Return the (x, y) coordinate for the center point of the cell that contains the specified text.  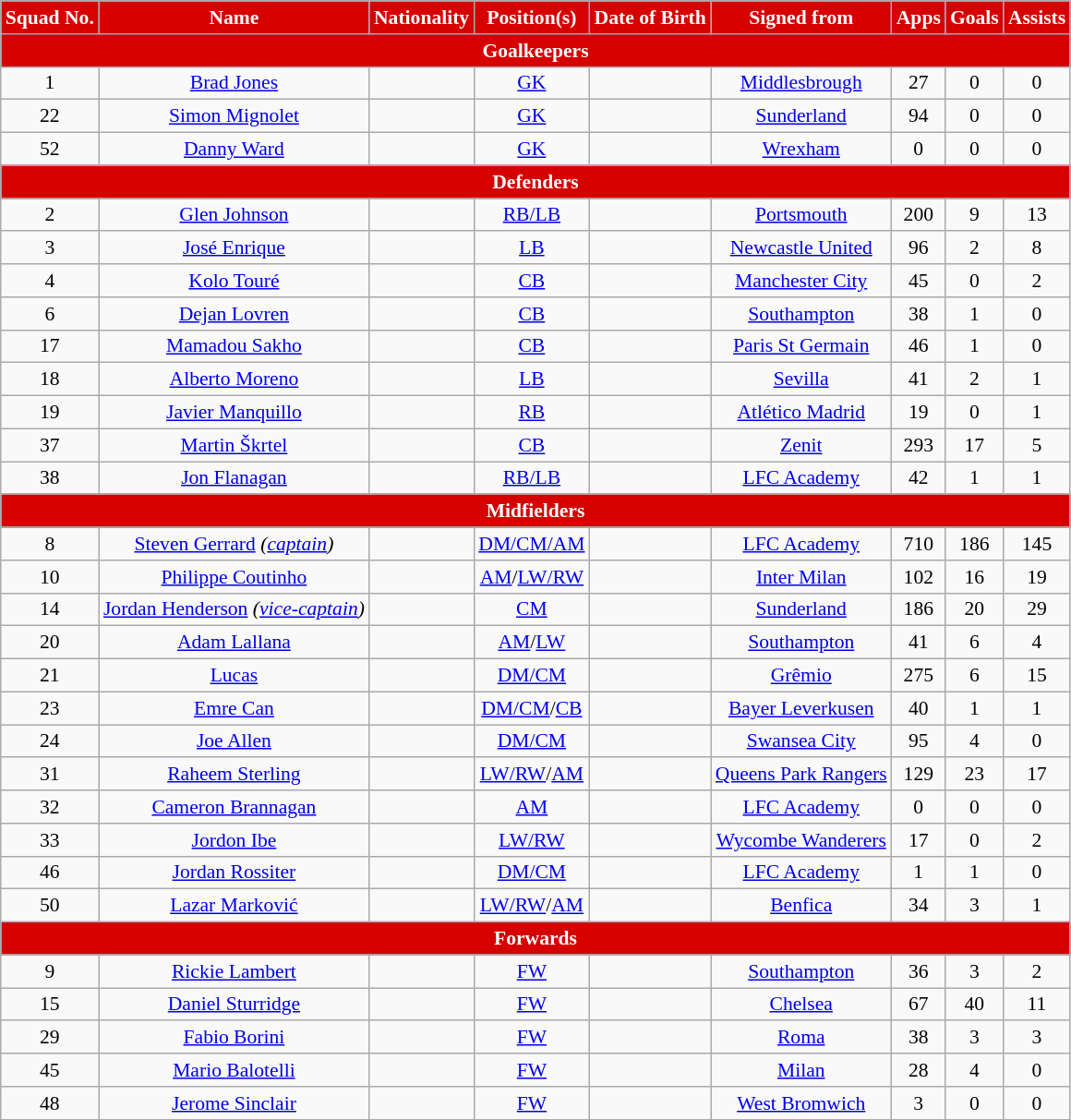
Inter Milan (801, 577)
Jordan Rossiter (235, 873)
28 (919, 1070)
Raheem Sterling (235, 775)
37 (50, 445)
27 (919, 83)
145 (1038, 544)
José Enrique (235, 248)
Wycombe Wanderers (801, 840)
Alberto Moreno (235, 379)
48 (50, 1103)
Benfica (801, 906)
DM/CM/AM (532, 544)
Lazar Marković (235, 906)
AM (532, 807)
14 (50, 609)
67 (919, 1005)
Joe Allen (235, 741)
Newcastle United (801, 248)
Danny Ward (235, 150)
Middlesbrough (801, 83)
5 (1038, 445)
Lucas (235, 676)
Martin Škrtel (235, 445)
10 (50, 577)
AM/LW (532, 643)
Date of Birth (650, 18)
Javier Manquillo (235, 413)
95 (919, 741)
Apps (919, 18)
Milan (801, 1070)
Paris St Germain (801, 346)
13 (1038, 215)
34 (919, 906)
Simon Mignolet (235, 116)
Goalkeepers (535, 51)
Position(s) (532, 18)
Forwards (535, 939)
50 (50, 906)
129 (919, 775)
Bayer Leverkusen (801, 708)
52 (50, 150)
16 (975, 577)
Kolo Touré (235, 281)
Fabio Borini (235, 1038)
Manchester City (801, 281)
CM (532, 609)
Name (235, 18)
Grêmio (801, 676)
200 (919, 215)
Swansea City (801, 741)
AM/LW/RW (532, 577)
11 (1038, 1005)
DM/CM/CB (532, 708)
Atlético Madrid (801, 413)
Daniel Sturridge (235, 1005)
102 (919, 577)
Rickie Lambert (235, 971)
24 (50, 741)
RB (532, 413)
Zenit (801, 445)
Assists (1038, 18)
Nationality (421, 18)
Mamadou Sakho (235, 346)
Steven Gerrard (captain) (235, 544)
31 (50, 775)
Emre Can (235, 708)
Jerome Sinclair (235, 1103)
96 (919, 248)
Adam Lallana (235, 643)
Jordon Ibe (235, 840)
Signed from (801, 18)
94 (919, 116)
Midfielders (535, 512)
Jon Flanagan (235, 478)
Cameron Brannagan (235, 807)
275 (919, 676)
Sevilla (801, 379)
Brad Jones (235, 83)
Dejan Lovren (235, 314)
Queens Park Rangers (801, 775)
Defenders (535, 182)
36 (919, 971)
21 (50, 676)
293 (919, 445)
Philippe Coutinho (235, 577)
Jordan Henderson (vice-captain) (235, 609)
LW/RW (532, 840)
710 (919, 544)
22 (50, 116)
Goals (975, 18)
Wrexham (801, 150)
Portsmouth (801, 215)
32 (50, 807)
42 (919, 478)
Squad No. (50, 18)
West Bromwich (801, 1103)
Glen Johnson (235, 215)
18 (50, 379)
Chelsea (801, 1005)
Mario Balotelli (235, 1070)
33 (50, 840)
Roma (801, 1038)
